Scan for the cell matching the given text and deliver its (X, Y) coordinate at center. 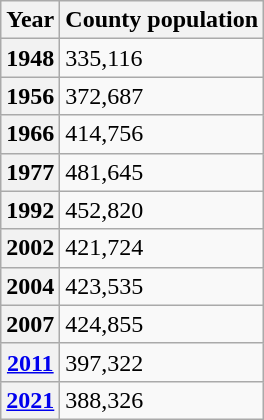
388,326 (162, 400)
2011 (30, 362)
1966 (30, 134)
397,322 (162, 362)
1948 (30, 58)
1977 (30, 172)
Year (30, 20)
2007 (30, 324)
414,756 (162, 134)
481,645 (162, 172)
372,687 (162, 96)
2021 (30, 400)
1956 (30, 96)
423,535 (162, 286)
County population (162, 20)
335,116 (162, 58)
2004 (30, 286)
424,855 (162, 324)
1992 (30, 210)
2002 (30, 248)
421,724 (162, 248)
452,820 (162, 210)
